Search for the cell housing the specified text and yield its (x, y) center coordinate. 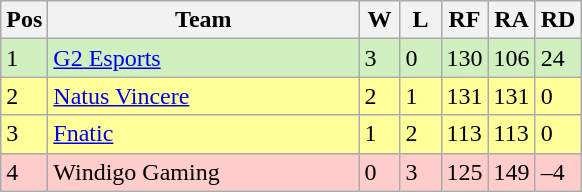
Team (204, 20)
W (380, 20)
106 (512, 58)
24 (558, 58)
RD (558, 20)
Natus Vincere (204, 96)
RA (512, 20)
130 (464, 58)
Pos (24, 20)
RF (464, 20)
G2 Esports (204, 58)
4 (24, 172)
Windigo Gaming (204, 172)
L (420, 20)
149 (512, 172)
Fnatic (204, 134)
–4 (558, 172)
125 (464, 172)
